Output the [X, Y] coordinate of the center of the cell containing the given text.  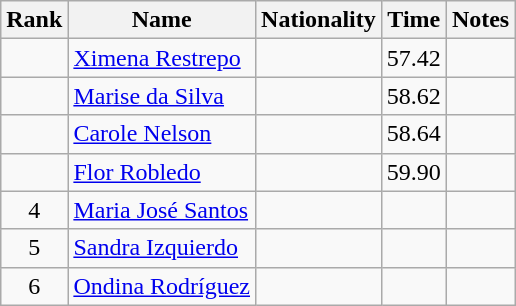
59.90 [414, 172]
58.62 [414, 96]
Marise da Silva [162, 96]
4 [34, 210]
Sandra Izquierdo [162, 248]
Ondina Rodríguez [162, 286]
58.64 [414, 134]
Nationality [319, 20]
5 [34, 248]
Ximena Restrepo [162, 58]
57.42 [414, 58]
6 [34, 286]
Notes [480, 20]
Carole Nelson [162, 134]
Maria José Santos [162, 210]
Flor Robledo [162, 172]
Name [162, 20]
Time [414, 20]
Rank [34, 20]
